Capture the cell that displays the provided text and extract its [X, Y] central coordinate. 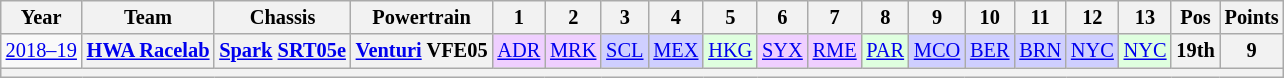
3 [624, 17]
MEX [676, 51]
Team [148, 17]
13 [1146, 17]
12 [1092, 17]
5 [730, 17]
HWA Racelab [148, 51]
10 [990, 17]
MCO [937, 51]
PAR [884, 51]
RME [835, 51]
11 [1040, 17]
4 [676, 17]
BRN [1040, 51]
19th [1195, 51]
ADR [518, 51]
HKG [730, 51]
Chassis [282, 17]
Spark SRT05e [282, 51]
8 [884, 17]
Powertrain [422, 17]
SYX [782, 51]
Year [42, 17]
SCL [624, 51]
7 [835, 17]
2 [573, 17]
2018–19 [42, 51]
BER [990, 51]
1 [518, 17]
MRK [573, 51]
Venturi VFE05 [422, 51]
6 [782, 17]
Points [1252, 17]
Pos [1195, 17]
